Capture the cell that displays the provided text and extract its [x, y] central coordinate. 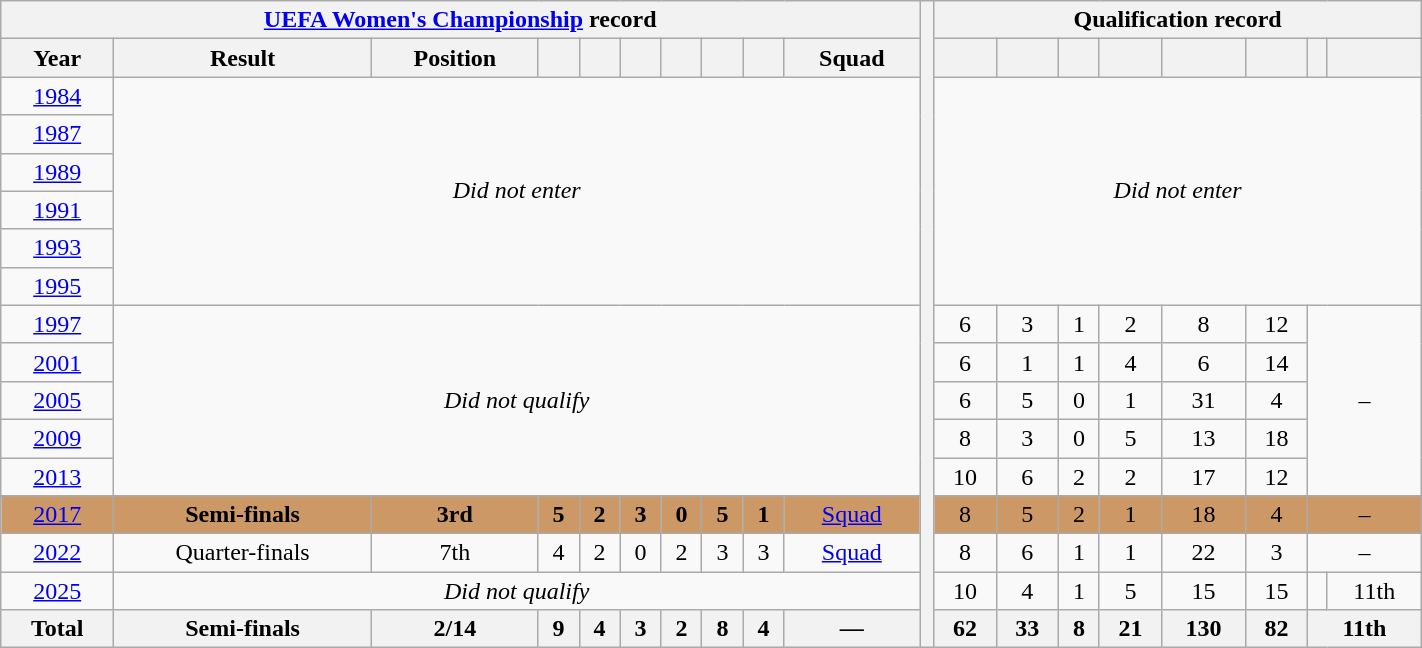
9 [558, 629]
2013 [58, 477]
33 [1027, 629]
13 [1204, 438]
2025 [58, 591]
Total [58, 629]
Qualification record [1178, 20]
2022 [58, 553]
1989 [58, 172]
1997 [58, 324]
82 [1276, 629]
1991 [58, 210]
1995 [58, 286]
2017 [58, 515]
21 [1130, 629]
17 [1204, 477]
UEFA Women's Championship record [460, 20]
2001 [58, 362]
Quarter-finals [243, 553]
2/14 [456, 629]
Result [243, 58]
Year [58, 58]
130 [1204, 629]
31 [1204, 400]
1993 [58, 248]
2009 [58, 438]
22 [1204, 553]
62 [965, 629]
14 [1276, 362]
7th [456, 553]
Position [456, 58]
3rd [456, 515]
2005 [58, 400]
1984 [58, 96]
— [852, 629]
1987 [58, 134]
